From the cell containing the given text, extract its center point as (x, y) coordinate. 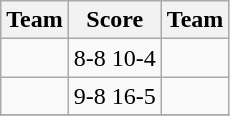
9-8 16-5 (114, 96)
8-8 10-4 (114, 58)
Score (114, 20)
